Return the [x, y] coordinate for the center point of the cell that contains the specified text.  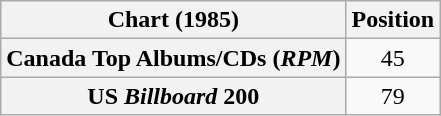
45 [393, 58]
Chart (1985) [174, 20]
Canada Top Albums/CDs (RPM) [174, 58]
US Billboard 200 [174, 96]
79 [393, 96]
Position [393, 20]
